From the cell containing the given text, extract its center point as (X, Y) coordinate. 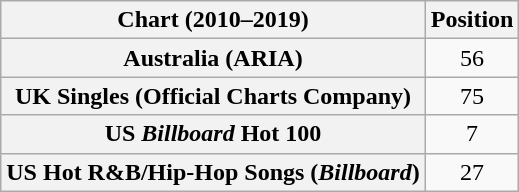
56 (472, 58)
US Hot R&B/Hip-Hop Songs (Billboard) (213, 172)
Position (472, 20)
Australia (ARIA) (213, 58)
US Billboard Hot 100 (213, 134)
75 (472, 96)
7 (472, 134)
27 (472, 172)
Chart (2010–2019) (213, 20)
UK Singles (Official Charts Company) (213, 96)
